Extract the (x, y) coordinate from the center of the cell holding the provided text.  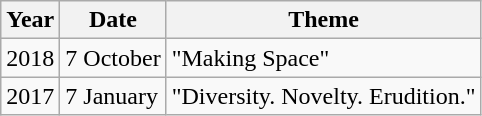
7 October (113, 58)
7 January (113, 96)
2018 (30, 58)
"Making Space" (324, 58)
Date (113, 20)
Year (30, 20)
2017 (30, 96)
Theme (324, 20)
"Diversity. Novelty. Erudition." (324, 96)
